Output the [x, y] coordinate of the center of the cell containing the given text.  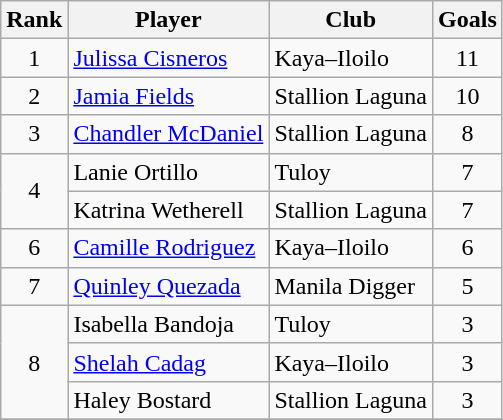
Lanie Ortillo [168, 172]
4 [34, 191]
Rank [34, 20]
Isabella Bandoja [168, 324]
11 [468, 58]
Jamia Fields [168, 96]
Player [168, 20]
Shelah Cadag [168, 362]
Camille Rodriguez [168, 248]
Manila Digger [351, 286]
Julissa Cisneros [168, 58]
Chandler McDaniel [168, 134]
Club [351, 20]
1 [34, 58]
Quinley Quezada [168, 286]
Katrina Wetherell [168, 210]
10 [468, 96]
Haley Bostard [168, 400]
2 [34, 96]
5 [468, 286]
Goals [468, 20]
